For the text-containing cell, return its midpoint in [x, y] coordinate format. 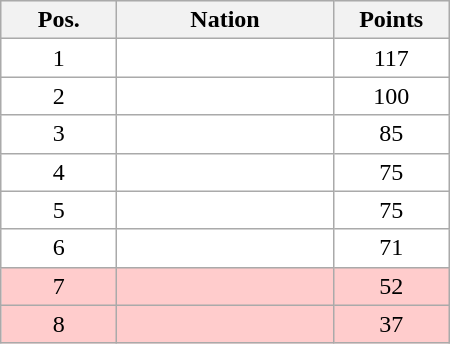
Points [391, 20]
117 [391, 58]
3 [59, 134]
1 [59, 58]
37 [391, 324]
Nation [225, 20]
52 [391, 286]
Pos. [59, 20]
85 [391, 134]
8 [59, 324]
6 [59, 248]
4 [59, 172]
100 [391, 96]
2 [59, 96]
7 [59, 286]
71 [391, 248]
5 [59, 210]
